Search for the cell housing the specified text and yield its (X, Y) center coordinate. 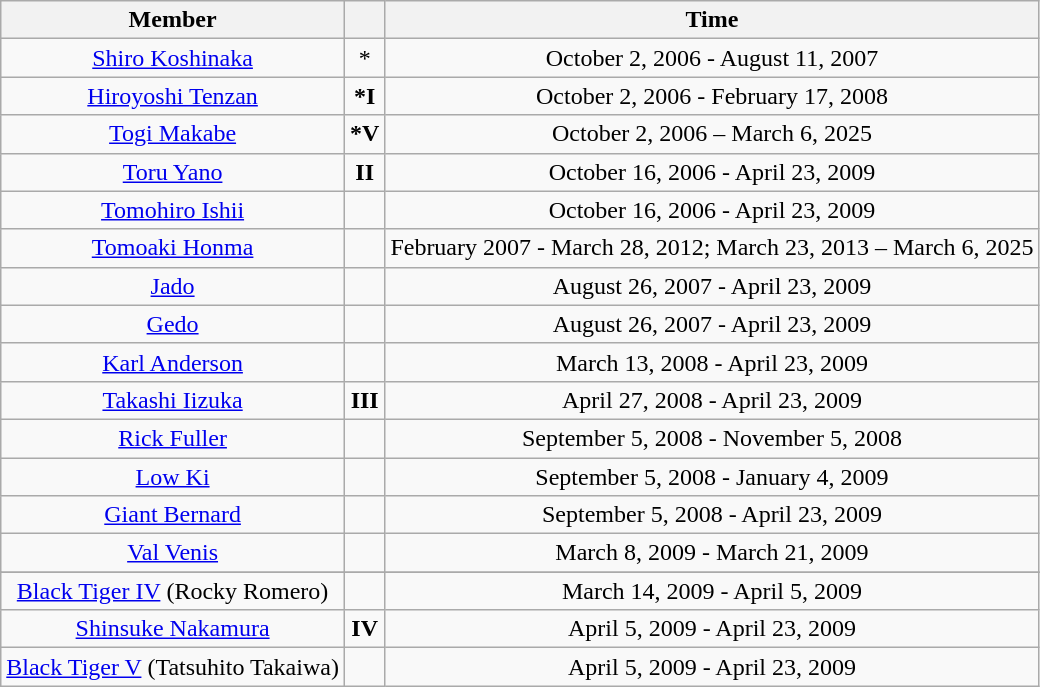
March 13, 2008 - April 23, 2009 (712, 362)
Takashi Iizuka (173, 400)
Shinsuke Nakamura (173, 629)
II (364, 172)
Low Ki (173, 477)
Rick Fuller (173, 438)
Tomoaki Honma (173, 248)
Toru Yano (173, 172)
October 2, 2006 - August 11, 2007 (712, 58)
Val Venis (173, 553)
September 5, 2008 - April 23, 2009 (712, 515)
October 2, 2006 - February 17, 2008 (712, 96)
Jado (173, 286)
Togi Makabe (173, 134)
March 14, 2009 - April 5, 2009 (712, 591)
Tomohiro Ishii (173, 210)
April 27, 2008 - April 23, 2009 (712, 400)
September 5, 2008 - January 4, 2009 (712, 477)
* (364, 58)
September 5, 2008 - November 5, 2008 (712, 438)
Member (173, 20)
Giant Bernard (173, 515)
Black Tiger IV (Rocky Romero) (173, 591)
Gedo (173, 324)
IV (364, 629)
Shiro Koshinaka (173, 58)
October 2, 2006 – March 6, 2025 (712, 134)
*I (364, 96)
Karl Anderson (173, 362)
March 8, 2009 - March 21, 2009 (712, 553)
Time (712, 20)
Hiroyoshi Tenzan (173, 96)
III (364, 400)
*V (364, 134)
Black Tiger V (Tatsuhito Takaiwa) (173, 667)
February 2007 - March 28, 2012; March 23, 2013 – March 6, 2025 (712, 248)
